Locate the cell with the specified text and output its (x, y) center coordinate. 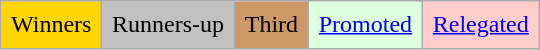
Promoted (365, 25)
Third (271, 25)
Winners (52, 25)
Relegated (480, 25)
Runners-up (168, 25)
